Pinpoint the cell where the given text exists, returning its (x, y) midpoint coordinate. 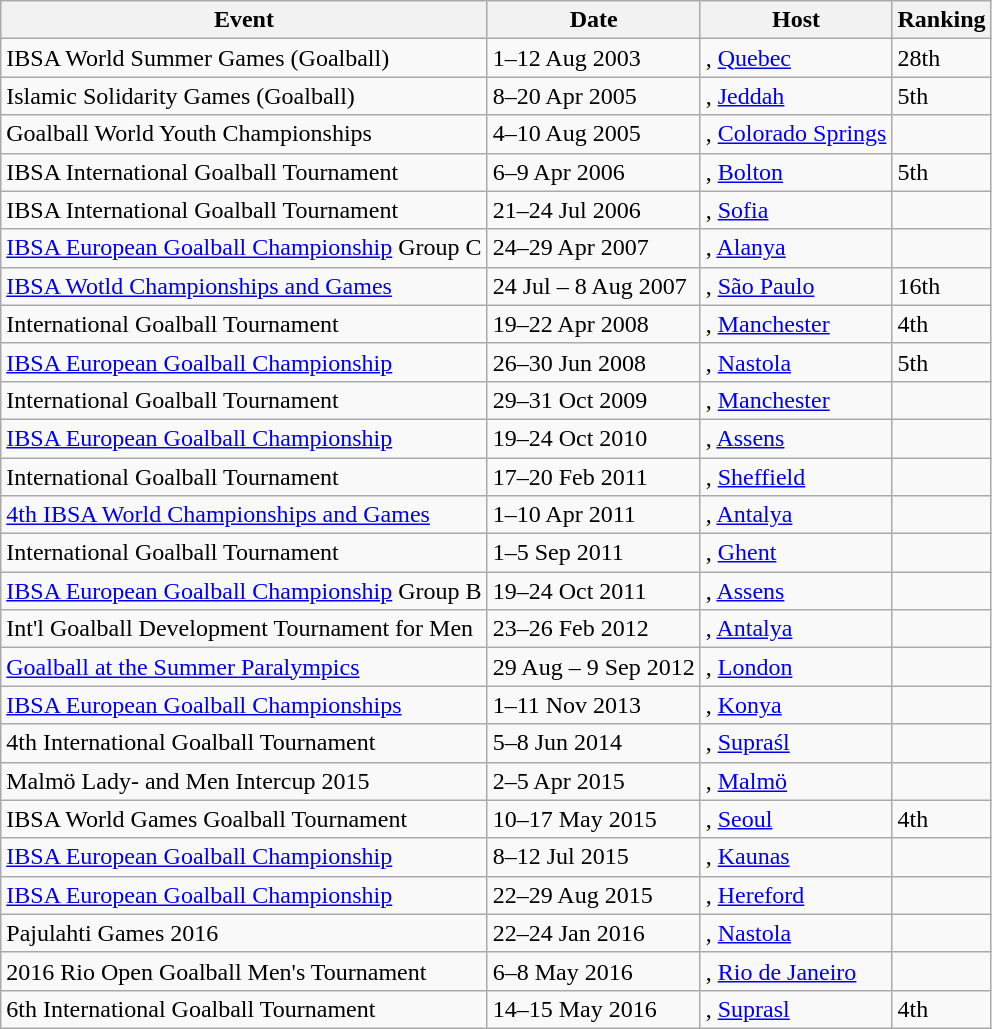
16th (942, 286)
Ranking (942, 20)
14–15 May 2016 (594, 1009)
29 Aug – 9 Sep 2012 (594, 667)
1–12 Aug 2003 (594, 58)
IBSA European Goalball Championship Group B (244, 591)
, Malmö (796, 781)
8–20 Apr 2005 (594, 96)
, London (796, 667)
, São Paulo (796, 286)
Date (594, 20)
, Sofia (796, 210)
4–10 Aug 2005 (594, 134)
, Kaunas (796, 857)
Host (796, 20)
26–30 Jun 2008 (594, 362)
Event (244, 20)
4th IBSA World Championships and Games (244, 515)
Pajulahti Games 2016 (244, 933)
2016 Rio Open Goalball Men's Tournament (244, 971)
IBSA World Summer Games (Goalball) (244, 58)
22–29 Aug 2015 (594, 895)
5–8 Jun 2014 (594, 743)
6–8 May 2016 (594, 971)
10–17 May 2015 (594, 819)
, Suprasl (796, 1009)
19–22 Apr 2008 (594, 324)
, Rio de Janeiro (796, 971)
28th (942, 58)
IBSA Wotld Championships and Games (244, 286)
, Quebec (796, 58)
IBSA European Goalball Championship Group C (244, 248)
, Ghent (796, 553)
Islamic Solidarity Games (Goalball) (244, 96)
1–11 Nov 2013 (594, 705)
, Bolton (796, 172)
19–24 Oct 2010 (594, 438)
2–5 Apr 2015 (594, 781)
, Colorado Springs (796, 134)
, Sheffield (796, 477)
6–9 Apr 2006 (594, 172)
, Seoul (796, 819)
23–26 Feb 2012 (594, 629)
4th International Goalball Tournament (244, 743)
, Supraśl (796, 743)
24 Jul – 8 Aug 2007 (594, 286)
1–10 Apr 2011 (594, 515)
6th International Goalball Tournament (244, 1009)
Int'l Goalball Development Tournament for Men (244, 629)
8–12 Jul 2015 (594, 857)
19–24 Oct 2011 (594, 591)
Goalball at the Summer Paralympics (244, 667)
1–5 Sep 2011 (594, 553)
, Jeddah (796, 96)
, Alanya (796, 248)
Goalball World Youth Championships (244, 134)
, Konya (796, 705)
IBSA World Games Goalball Tournament (244, 819)
24–29 Apr 2007 (594, 248)
Malmö Lady- and Men Intercup 2015 (244, 781)
22–24 Jan 2016 (594, 933)
17–20 Feb 2011 (594, 477)
29–31 Oct 2009 (594, 400)
, Hereford (796, 895)
IBSA European Goalball Championships (244, 705)
21–24 Jul 2006 (594, 210)
